Determine the [X, Y] coordinate at the center of the cell enclosing the given text.  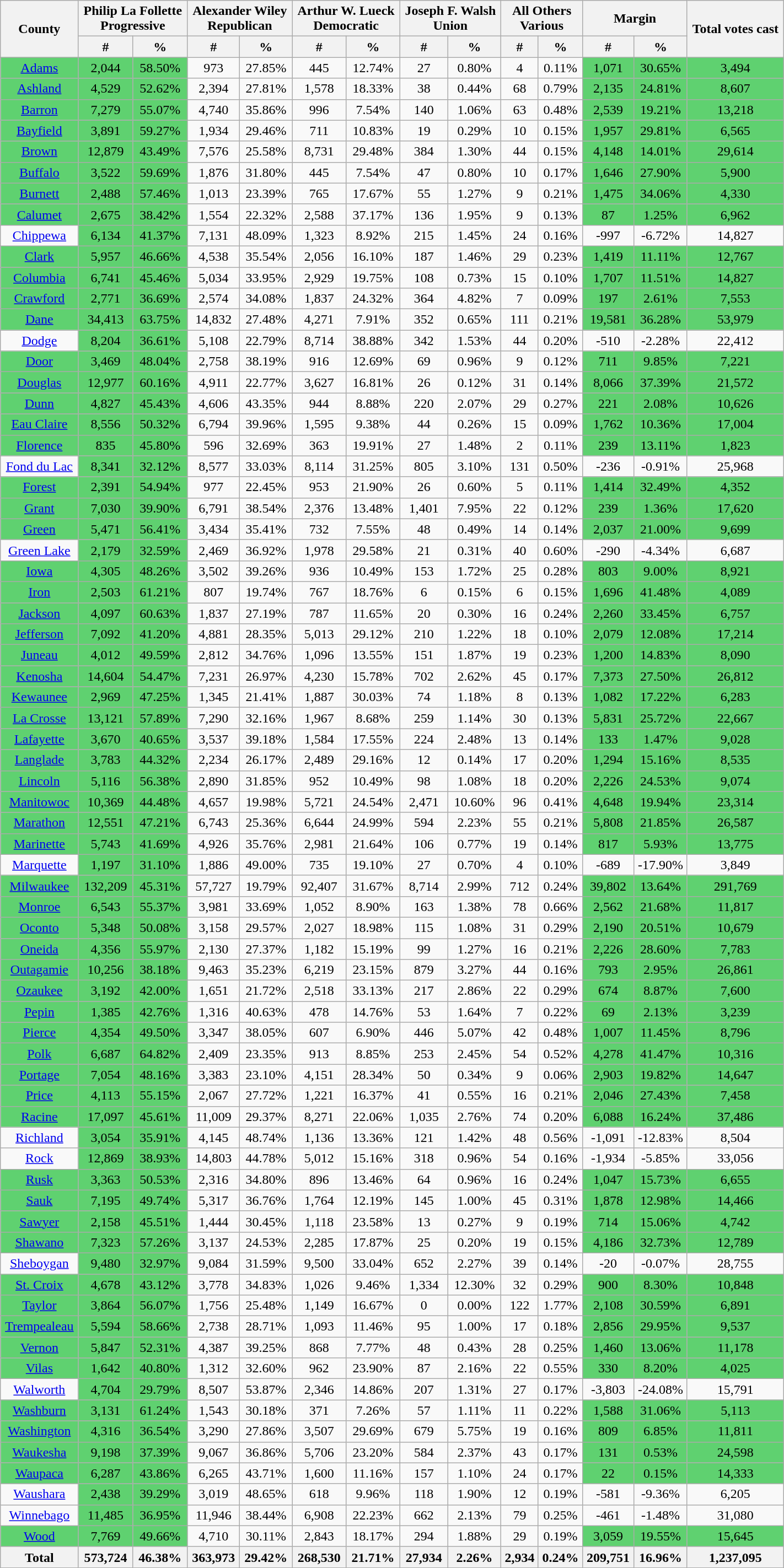
13.36% [373, 1138]
5,012 [319, 1159]
Juneau [40, 655]
-581 [609, 1494]
2,179 [106, 550]
Crawford [40, 299]
Washington [40, 1431]
4,089 [735, 592]
11 [519, 1410]
26,587 [735, 823]
25.58% [266, 152]
916 [319, 362]
57.46% [160, 193]
9,480 [106, 1263]
607 [319, 1033]
14,803 [214, 1159]
60.16% [160, 382]
7,783 [735, 949]
10,316 [735, 1054]
1,419 [609, 256]
64.82% [160, 1054]
56.38% [160, 781]
11,811 [735, 1431]
0.66% [560, 907]
2,518 [319, 991]
0.50% [560, 466]
1,696 [609, 592]
35.86% [266, 110]
4,387 [214, 1348]
28,755 [735, 1263]
5,594 [106, 1327]
14 [519, 529]
35.23% [266, 970]
363 [319, 445]
Buffalo [40, 173]
913 [319, 1054]
2.37% [474, 1452]
30.59% [661, 1306]
7,458 [735, 1096]
43.12% [160, 1285]
46.38% [160, 1557]
39,802 [609, 886]
-20 [609, 1263]
1.11% [474, 1410]
9,463 [214, 970]
79 [519, 1515]
Florence [40, 445]
44.32% [160, 760]
1,007 [609, 1033]
36.95% [160, 1515]
15.06% [661, 1221]
6,791 [214, 508]
224 [423, 739]
4,305 [106, 571]
14.83% [661, 655]
Burnett [40, 193]
17.67% [373, 193]
21.85% [661, 823]
50 [423, 1075]
478 [319, 1012]
1,600 [319, 1473]
49.74% [160, 1200]
Arthur W. LueckDemocratic [346, 19]
0 [423, 1306]
330 [609, 1368]
49.00% [266, 865]
38.05% [266, 1033]
-6.72% [661, 235]
Waukesha [40, 1452]
4,230 [319, 676]
Columbia [40, 277]
14.01% [661, 152]
8,114 [319, 466]
29.58% [373, 550]
45.46% [160, 277]
59.69% [160, 173]
1,182 [319, 949]
22.45% [266, 487]
4,097 [106, 613]
23.90% [373, 1368]
3,522 [106, 173]
3.10% [474, 466]
2,376 [319, 508]
1.25% [661, 214]
14,604 [106, 676]
573,724 [106, 1557]
5,900 [735, 173]
3,627 [319, 382]
37,486 [735, 1117]
584 [423, 1452]
2,158 [106, 1221]
17.22% [661, 697]
1.36% [661, 508]
63.75% [160, 320]
2,812 [214, 655]
20.51% [661, 928]
68 [519, 89]
0.44% [474, 89]
5,348 [106, 928]
0.52% [560, 1054]
Vilas [40, 1368]
57,727 [214, 886]
13.06% [661, 1348]
-1.48% [661, 1515]
2,027 [319, 928]
31.67% [373, 886]
8,921 [735, 571]
3,137 [214, 1242]
Pepin [40, 1012]
99 [423, 949]
42 [519, 1033]
43.35% [266, 403]
50.53% [160, 1179]
32.73% [661, 1242]
1,096 [319, 655]
Marquette [40, 865]
1,197 [106, 865]
33.45% [661, 613]
4,742 [735, 1221]
0.43% [474, 1348]
Brown [40, 152]
56.07% [160, 1306]
2,346 [319, 1389]
Winnebago [40, 1515]
1,401 [423, 508]
2,890 [214, 781]
7,054 [106, 1075]
2,135 [609, 89]
29.42% [266, 1557]
-689 [609, 865]
38.88% [373, 341]
1,646 [609, 173]
221 [609, 403]
27.86% [266, 1431]
2,079 [609, 634]
807 [214, 592]
23.15% [373, 970]
19.94% [661, 802]
Sheboygan [40, 1263]
11.45% [661, 1033]
45.51% [160, 1221]
5.75% [474, 1431]
15,645 [735, 1536]
3,502 [214, 571]
5,831 [609, 718]
900 [609, 1285]
8,731 [319, 152]
1.53% [474, 341]
Calumet [40, 214]
8.92% [373, 235]
3,469 [106, 362]
49.50% [160, 1033]
446 [423, 1033]
Waupaca [40, 1473]
35.54% [266, 256]
43.86% [160, 1473]
14.76% [373, 1012]
23.10% [266, 1075]
Wood [40, 1536]
7,576 [214, 152]
9,537 [735, 1327]
3,347 [214, 1033]
3,670 [106, 739]
28.60% [661, 949]
Iowa [40, 571]
1,978 [319, 550]
7,553 [735, 299]
27.48% [266, 320]
45.43% [160, 403]
23.39% [266, 193]
953 [319, 487]
11,946 [214, 1515]
3,864 [106, 1306]
40.80% [160, 1368]
38.93% [160, 1159]
31.25% [373, 466]
2.45% [474, 1054]
9,084 [214, 1263]
40.63% [266, 1012]
6,741 [106, 277]
Kenosha [40, 676]
-0.91% [661, 466]
0.28% [560, 571]
Taylor [40, 1306]
29.81% [661, 131]
7.55% [373, 529]
6,743 [214, 823]
-12.83% [661, 1138]
10,848 [735, 1285]
45.61% [160, 1117]
10.60% [474, 802]
43 [519, 1452]
Barron [40, 110]
17,097 [106, 1117]
7,600 [735, 991]
22.79% [266, 341]
952 [319, 781]
2.95% [661, 970]
2,130 [214, 949]
44.78% [266, 1159]
4,926 [214, 844]
674 [609, 991]
0.65% [474, 320]
8,271 [319, 1117]
197 [609, 299]
5,108 [214, 341]
3,383 [214, 1075]
19.91% [373, 445]
18.98% [373, 928]
809 [609, 1431]
Oconto [40, 928]
60.63% [160, 613]
26.17% [266, 760]
0.70% [474, 865]
33.03% [266, 466]
19,581 [609, 320]
Fond du Lac [40, 466]
2.08% [661, 403]
12.30% [474, 1285]
49.66% [160, 1536]
106 [423, 844]
1,444 [214, 1221]
78 [519, 907]
33,056 [735, 1159]
-510 [609, 341]
8,090 [735, 655]
Washburn [40, 1410]
29.48% [373, 152]
1.77% [560, 1306]
0.26% [474, 424]
Racine [40, 1117]
4,356 [106, 949]
-4.34% [661, 550]
1,316 [214, 1012]
2.16% [474, 1368]
34.08% [266, 299]
962 [319, 1368]
1.22% [474, 634]
30.45% [266, 1221]
4,911 [214, 382]
39.26% [266, 571]
3.27% [474, 970]
Outagamie [40, 970]
46.66% [160, 256]
163 [423, 907]
Oneida [40, 949]
15,791 [735, 1389]
1,934 [214, 131]
1.45% [474, 235]
38 [423, 89]
7,221 [735, 362]
3,981 [214, 907]
-9.36% [661, 1494]
115 [423, 928]
48.26% [160, 571]
4,330 [735, 193]
352 [423, 320]
53 [423, 1012]
1,878 [609, 1200]
2,588 [319, 214]
21.68% [661, 907]
5,743 [106, 844]
36.61% [160, 341]
32.49% [661, 487]
7.95% [474, 508]
133 [609, 739]
58.50% [160, 68]
52.31% [160, 1348]
39.90% [160, 508]
15.73% [661, 1179]
21.71% [373, 1557]
944 [319, 403]
58.66% [160, 1327]
1.14% [474, 718]
Chippewa [40, 235]
3,783 [106, 760]
1.10% [474, 1473]
50.08% [160, 928]
25.36% [266, 823]
8.88% [373, 403]
868 [319, 1348]
0.30% [474, 613]
Richland [40, 1138]
All OthersVarious [541, 19]
1,584 [319, 739]
108 [423, 277]
384 [423, 152]
Iron [40, 592]
1,035 [423, 1117]
6,205 [735, 1494]
1,136 [319, 1138]
Polk [40, 1054]
2,929 [319, 277]
Clark [40, 256]
18.17% [373, 1536]
4,354 [106, 1033]
22.77% [266, 382]
9.96% [373, 1494]
48.09% [266, 235]
7.77% [373, 1348]
1.47% [661, 739]
27.72% [266, 1096]
13.55% [373, 655]
2,539 [609, 110]
24.32% [373, 299]
1,414 [609, 487]
-5.85% [661, 1159]
4,145 [214, 1138]
47.21% [160, 823]
39 [519, 1263]
54.94% [160, 487]
4,113 [106, 1096]
9.00% [661, 571]
29,614 [735, 152]
371 [319, 1410]
29.46% [266, 131]
30.11% [266, 1536]
Adams [40, 68]
151 [423, 655]
4,529 [106, 89]
13,775 [735, 844]
30.18% [266, 1410]
1.64% [474, 1012]
342 [423, 341]
594 [423, 823]
-24.08% [661, 1389]
1,588 [609, 1410]
27,934 [423, 1557]
363,973 [214, 1557]
-1,934 [609, 1159]
27.50% [661, 676]
835 [106, 445]
2.48% [474, 739]
118 [423, 1494]
53,979 [735, 320]
Total votes cast [735, 29]
1,876 [214, 173]
8,341 [106, 466]
40 [519, 550]
39.29% [160, 1494]
10,626 [735, 403]
31,080 [735, 1515]
1,093 [319, 1327]
County [40, 29]
5 [519, 487]
Forest [40, 487]
8,504 [735, 1138]
5,471 [106, 529]
-3,803 [609, 1389]
2,771 [106, 299]
6,265 [214, 1473]
28.71% [266, 1327]
6.90% [373, 1033]
13,218 [735, 110]
2.61% [661, 299]
41.37% [160, 235]
2,903 [609, 1075]
268,530 [319, 1557]
210 [423, 634]
1,651 [214, 991]
Kewaunee [40, 697]
43.71% [266, 1473]
57 [423, 1410]
2.07% [474, 403]
16.81% [373, 382]
64 [423, 1179]
1,237,095 [735, 1557]
735 [319, 865]
3,849 [735, 865]
Portage [40, 1075]
4,881 [214, 634]
34.06% [661, 193]
Grant [40, 508]
253 [423, 1054]
24.54% [373, 802]
23.58% [373, 1221]
11.11% [661, 256]
27.85% [266, 68]
21.72% [266, 991]
8.87% [661, 991]
215 [423, 235]
55.07% [160, 110]
896 [319, 1179]
6,134 [106, 235]
679 [423, 1431]
1,707 [609, 277]
3,059 [609, 1536]
3,778 [214, 1285]
42.76% [160, 1012]
-236 [609, 466]
96 [519, 802]
14,466 [735, 1200]
702 [423, 676]
8.85% [373, 1054]
Price [40, 1096]
2 [519, 445]
2.76% [474, 1117]
209,751 [609, 1557]
6,543 [106, 907]
1,957 [609, 131]
0.18% [560, 1327]
21.00% [661, 529]
12,767 [735, 256]
21.90% [373, 487]
38.54% [266, 508]
6,219 [319, 970]
32.60% [266, 1368]
17,620 [735, 508]
879 [423, 970]
2,969 [106, 697]
33.95% [266, 277]
19.21% [661, 110]
33.69% [266, 907]
35.76% [266, 844]
2.26% [474, 1557]
2.62% [474, 676]
9,028 [735, 739]
2,758 [214, 362]
30.03% [373, 697]
1,323 [319, 235]
12,551 [106, 823]
Bayfield [40, 131]
55.15% [160, 1096]
618 [319, 1494]
1.72% [474, 571]
122 [519, 1306]
1.18% [474, 697]
7,323 [106, 1242]
1.38% [474, 907]
6,565 [735, 131]
1.30% [474, 152]
291,769 [735, 886]
23.20% [373, 1452]
805 [423, 466]
1,764 [319, 1200]
10,679 [735, 928]
11.65% [373, 613]
24,598 [735, 1452]
36.28% [661, 320]
1,047 [609, 1179]
3,891 [106, 131]
1.90% [474, 1494]
8 [519, 697]
11,178 [735, 1348]
7.26% [373, 1410]
1,071 [609, 68]
28 [519, 1348]
15.19% [373, 949]
61.21% [160, 592]
35.41% [266, 529]
6,088 [609, 1117]
Rock [40, 1159]
2,503 [106, 592]
Ashland [40, 89]
Dunn [40, 403]
22.23% [373, 1515]
38.19% [266, 362]
9.46% [373, 1285]
4,704 [106, 1389]
2,037 [609, 529]
59.27% [160, 131]
26,861 [735, 970]
5,116 [106, 781]
32 [519, 1285]
33.13% [373, 991]
9,067 [214, 1452]
6,655 [735, 1179]
0.00% [474, 1306]
7,231 [214, 676]
26,812 [735, 676]
259 [423, 718]
Lafayette [40, 739]
32.69% [266, 445]
4,657 [214, 802]
28.35% [266, 634]
Monroe [40, 907]
1,334 [423, 1285]
9,500 [319, 1263]
31.85% [266, 781]
803 [609, 571]
12,977 [106, 382]
2,391 [106, 487]
48.65% [266, 1494]
Door [40, 362]
4,278 [609, 1054]
95 [423, 1327]
1,887 [319, 697]
17,004 [735, 424]
25.48% [266, 1306]
13,121 [106, 718]
787 [319, 613]
2.23% [474, 823]
19.75% [373, 277]
1.48% [474, 445]
6,891 [735, 1306]
0.34% [474, 1075]
712 [519, 886]
5.93% [661, 844]
St. Croix [40, 1285]
48.16% [160, 1075]
57.89% [160, 718]
2,044 [106, 68]
996 [319, 110]
9.85% [661, 362]
5.07% [474, 1033]
18.33% [373, 89]
41.69% [160, 844]
936 [319, 571]
32.12% [160, 466]
34.83% [266, 1285]
Philip La FolletteProgressive [133, 19]
33.04% [373, 1263]
14.86% [373, 1389]
2.27% [474, 1263]
29.57% [266, 928]
Vernon [40, 1348]
793 [609, 970]
41 [423, 1096]
35.91% [160, 1138]
7,373 [609, 676]
6,644 [319, 823]
714 [609, 1221]
2,488 [106, 193]
8.30% [661, 1285]
145 [423, 1200]
0.06% [560, 1075]
-0.07% [661, 1263]
662 [423, 1515]
3,290 [214, 1431]
Pierce [40, 1033]
27.90% [661, 173]
3,239 [735, 1012]
16.96% [661, 1557]
2,046 [609, 1096]
6,908 [319, 1515]
2,471 [423, 802]
-17.90% [661, 865]
3,494 [735, 68]
765 [319, 193]
5,808 [609, 823]
-997 [609, 235]
53.87% [266, 1389]
34.80% [266, 1179]
8,204 [106, 341]
6,757 [735, 613]
1,118 [319, 1221]
1,026 [319, 1285]
7,131 [214, 235]
23.35% [266, 1054]
13.46% [373, 1179]
1.88% [474, 1536]
50.32% [160, 424]
38.42% [160, 214]
4,678 [106, 1285]
98 [423, 781]
9,074 [735, 781]
5,957 [106, 256]
1,886 [214, 865]
10.83% [373, 131]
-461 [609, 1515]
12.69% [373, 362]
11.51% [661, 277]
1,762 [609, 424]
19.74% [266, 592]
2,108 [609, 1306]
4,648 [609, 802]
Milwaukee [40, 886]
-2.28% [661, 341]
136 [423, 214]
2,409 [214, 1054]
17.87% [373, 1242]
39.25% [266, 1348]
1,967 [319, 718]
7.91% [373, 320]
7,279 [106, 110]
45.31% [160, 886]
2,056 [319, 256]
12,789 [735, 1242]
1,475 [609, 193]
2,394 [214, 89]
47.25% [160, 697]
7,030 [106, 508]
652 [423, 1263]
5,847 [106, 1348]
2,067 [214, 1096]
187 [423, 256]
Waushara [40, 1494]
21 [423, 550]
17,214 [735, 634]
40.65% [160, 739]
5,113 [735, 1410]
2,856 [609, 1327]
5,706 [319, 1452]
2,843 [319, 1536]
7,290 [214, 718]
-1,091 [609, 1138]
1.31% [474, 1389]
29.12% [373, 634]
26.97% [266, 676]
3,054 [106, 1138]
19.55% [661, 1536]
1,345 [214, 697]
36.54% [160, 1431]
Manitowoc [40, 802]
294 [423, 1536]
14,333 [735, 1473]
0.41% [560, 802]
2,438 [106, 1494]
2,934 [519, 1557]
7,769 [106, 1536]
32.97% [160, 1263]
16.67% [373, 1306]
1,221 [319, 1096]
1,149 [319, 1306]
732 [319, 529]
32.59% [160, 550]
3,434 [214, 529]
10,256 [106, 970]
19.10% [373, 865]
0.77% [474, 844]
Rusk [40, 1179]
1,460 [609, 1348]
12.74% [373, 68]
1.42% [474, 1138]
5,317 [214, 1200]
4,151 [319, 1075]
27.37% [266, 949]
39.96% [266, 424]
9,699 [735, 529]
25,968 [735, 466]
12.98% [661, 1200]
38.18% [160, 970]
41.20% [160, 634]
1,385 [106, 1012]
4,352 [735, 487]
4,710 [214, 1536]
34,413 [106, 320]
4,025 [735, 1368]
25.72% [661, 718]
140 [423, 110]
0.49% [474, 529]
19.82% [661, 1075]
4,740 [214, 110]
1,823 [735, 445]
4,606 [214, 403]
153 [423, 571]
55.97% [160, 949]
217 [423, 991]
9.38% [373, 424]
8,507 [214, 1389]
6,962 [735, 214]
56.41% [160, 529]
0.73% [474, 277]
14,832 [214, 320]
1,082 [609, 697]
8.90% [373, 907]
2.99% [474, 886]
19.98% [266, 802]
2,316 [214, 1179]
1,294 [609, 760]
1,013 [214, 193]
12,879 [106, 152]
2,285 [319, 1242]
0.53% [661, 1452]
52.62% [160, 89]
4,316 [106, 1431]
47 [423, 173]
4,012 [106, 655]
977 [214, 487]
8,577 [214, 466]
596 [214, 445]
48.04% [160, 362]
6,794 [214, 424]
0.56% [560, 1138]
3,192 [106, 991]
1.46% [474, 256]
29.79% [160, 1389]
12,869 [106, 1159]
8,607 [735, 89]
12.08% [661, 634]
207 [423, 1389]
Trempealeau [40, 1327]
41.48% [661, 592]
318 [423, 1159]
Margin [635, 19]
32.16% [266, 718]
42.00% [160, 991]
6,283 [735, 697]
817 [609, 844]
30.65% [661, 68]
364 [423, 299]
18.76% [373, 592]
29.95% [661, 1327]
1.95% [474, 214]
3,131 [106, 1410]
31.06% [661, 1410]
6,287 [106, 1473]
Dodge [40, 341]
767 [319, 592]
31.80% [266, 173]
23,314 [735, 802]
16.24% [661, 1117]
1,642 [106, 1368]
34.76% [266, 655]
28.34% [373, 1075]
5,721 [319, 802]
Lincoln [40, 781]
1,595 [319, 424]
92,407 [319, 886]
37.17% [373, 214]
-290 [609, 550]
2,469 [214, 550]
57.26% [160, 1242]
31.59% [266, 1263]
55.37% [160, 907]
5,034 [214, 277]
2,234 [214, 760]
2,981 [319, 844]
8,066 [609, 382]
Sawyer [40, 1221]
2,489 [319, 760]
132,209 [106, 886]
8.68% [373, 718]
21.41% [266, 697]
220 [423, 403]
8,556 [106, 424]
2,190 [609, 928]
11,009 [214, 1117]
44.48% [160, 802]
22,667 [735, 718]
14,647 [735, 1075]
7,092 [106, 634]
36.69% [160, 299]
1,052 [319, 907]
4,827 [106, 403]
13.64% [661, 886]
20 [423, 613]
3,507 [319, 1431]
Walworth [40, 1389]
Green Lake [40, 550]
11.46% [373, 1327]
Sauk [40, 1200]
61.24% [160, 1410]
13.11% [661, 445]
22.32% [266, 214]
Alexander WileyRepublican [240, 19]
48.74% [266, 1138]
2.86% [474, 991]
1,578 [319, 89]
2,738 [214, 1327]
Ozaukee [40, 991]
Eau Claire [40, 424]
157 [423, 1473]
41.47% [661, 1054]
Jackson [40, 613]
2,574 [214, 299]
9,198 [106, 1452]
17.55% [373, 739]
Green [40, 529]
21.64% [373, 844]
1,200 [609, 655]
27.81% [266, 89]
31.10% [160, 865]
43.49% [160, 152]
973 [214, 68]
39.18% [266, 739]
3,363 [106, 1179]
4,186 [609, 1242]
Total [40, 1557]
Dane [40, 320]
3,158 [214, 928]
8,796 [735, 1033]
8,535 [735, 760]
5,013 [319, 634]
27.43% [661, 1096]
27.19% [266, 613]
12.19% [373, 1200]
1,312 [214, 1368]
11,485 [106, 1515]
29.37% [266, 1117]
2,675 [106, 214]
38.44% [266, 1515]
Douglas [40, 382]
2,260 [609, 613]
22.06% [373, 1117]
4,271 [319, 320]
24.99% [373, 823]
0.79% [560, 89]
4,538 [214, 256]
13.48% [373, 508]
3,019 [214, 1494]
16.10% [373, 256]
3,537 [214, 739]
54.47% [160, 676]
Marathon [40, 823]
49.59% [160, 655]
24.81% [661, 89]
1.87% [474, 655]
29.16% [373, 760]
1,543 [214, 1410]
36.86% [266, 1452]
19.79% [266, 886]
16.37% [373, 1096]
Joseph F. WalshUnion [450, 19]
1,554 [214, 214]
15.78% [373, 676]
22,412 [735, 341]
4.82% [474, 299]
7,195 [106, 1200]
6.85% [661, 1431]
63 [519, 110]
111 [519, 320]
11.16% [373, 1473]
2,562 [609, 907]
11,817 [735, 907]
1.06% [474, 110]
45.80% [160, 445]
21,572 [735, 382]
Langlade [40, 760]
29.69% [373, 1431]
1,756 [214, 1306]
10,369 [106, 802]
8.20% [661, 1368]
10.36% [661, 424]
36.76% [266, 1200]
Jefferson [40, 634]
121 [423, 1138]
36.92% [266, 550]
Marinette [40, 844]
30 [519, 718]
La Crosse [40, 718]
4,148 [609, 152]
Shawano [40, 1242]
